Search for the cell housing the specified text and yield its (x, y) center coordinate. 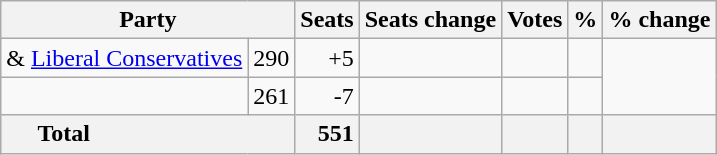
Party (148, 20)
551 (327, 134)
Total (148, 134)
Seats change (430, 20)
Seats (327, 20)
+5 (327, 58)
% change (660, 20)
% (586, 20)
261 (272, 96)
Votes (535, 20)
& Liberal Conservatives (124, 58)
-7 (327, 96)
290 (272, 58)
